Find where the given text appears and provide that cell's center as [X, Y] coordinate. 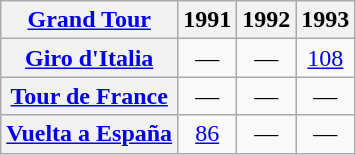
1992 [266, 20]
86 [208, 134]
1991 [208, 20]
Giro d'Italia [90, 58]
Grand Tour [90, 20]
108 [326, 58]
Vuelta a España [90, 134]
1993 [326, 20]
Tour de France [90, 96]
